Capture the cell that displays the provided text and extract its (X, Y) central coordinate. 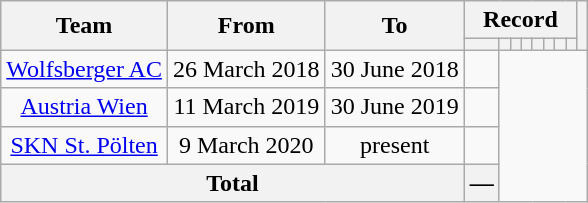
26 March 2018 (246, 69)
30 June 2019 (394, 107)
To (394, 26)
From (246, 26)
Total (232, 183)
present (394, 145)
SKN St. Pölten (84, 145)
Austria Wien (84, 107)
— (482, 183)
11 March 2019 (246, 107)
9 March 2020 (246, 145)
30 June 2018 (394, 69)
Record (520, 20)
Team (84, 26)
Wolfsberger AC (84, 69)
